Detect which cell encompasses the target text, then output its [X, Y] center coordinate. 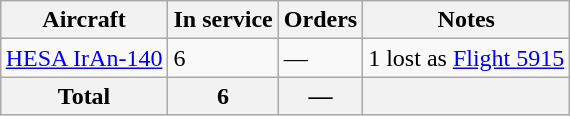
HESA IrAn-140 [84, 58]
1 lost as Flight 5915 [466, 58]
Aircraft [84, 20]
Orders [320, 20]
In service [223, 20]
Notes [466, 20]
Total [84, 96]
